Detect which cell encompasses the target text, then output its (X, Y) center coordinate. 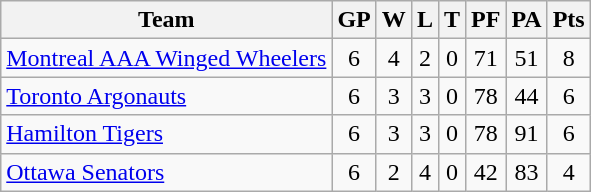
51 (526, 58)
Montreal AAA Winged Wheelers (166, 58)
Pts (568, 20)
Toronto Argonauts (166, 96)
W (394, 20)
Hamilton Tigers (166, 134)
83 (526, 172)
91 (526, 134)
T (452, 20)
PF (485, 20)
GP (354, 20)
44 (526, 96)
PA (526, 20)
Team (166, 20)
42 (485, 172)
L (424, 20)
8 (568, 58)
71 (485, 58)
Ottawa Senators (166, 172)
